Identify which cell holds the provided text, then report its (X, Y) central coordinate. 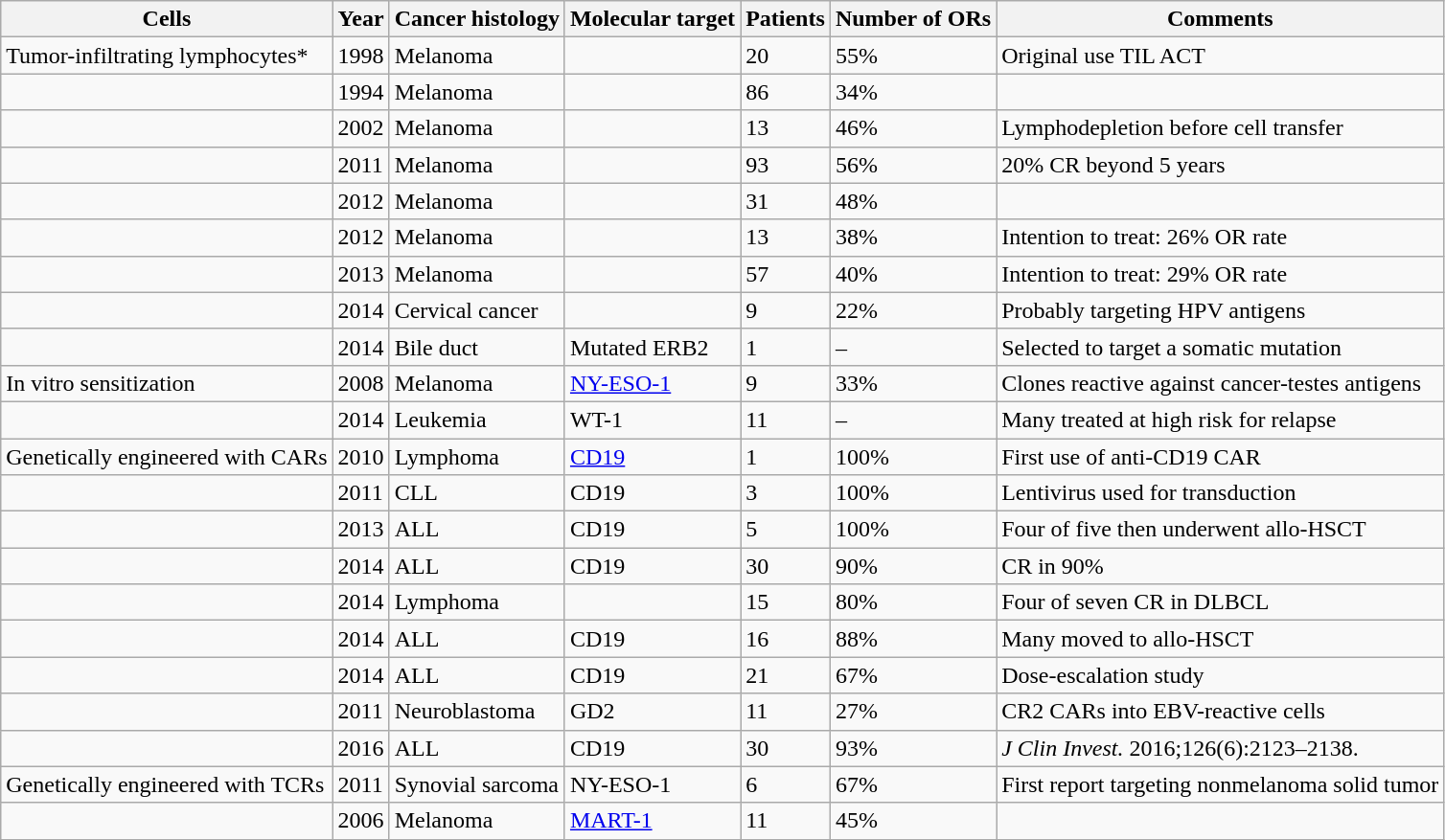
First use of anti-CD19 CAR (1221, 457)
1998 (360, 56)
Probably targeting HPV antigens (1221, 310)
Dose-escalation study (1221, 675)
90% (912, 566)
20% CR beyond 5 years (1221, 165)
5 (786, 530)
2008 (360, 383)
Selected to target a somatic mutation (1221, 347)
J Clin Invest. 2016;126(6):2123–2138. (1221, 748)
GD2 (652, 712)
Clones reactive against cancer-testes antigens (1221, 383)
22% (912, 310)
Many moved to allo-HSCT (1221, 639)
34% (912, 92)
2006 (360, 821)
Genetically engineered with TCRs (167, 784)
MART-1 (652, 821)
Tumor-infiltrating lymphocytes* (167, 56)
Leukemia (477, 420)
Synovial sarcoma (477, 784)
38% (912, 238)
Comments (1221, 19)
93% (912, 748)
15 (786, 602)
21 (786, 675)
Cancer histology (477, 19)
Year (360, 19)
CR in 90% (1221, 566)
Cells (167, 19)
Intention to treat: 26% OR rate (1221, 238)
6 (786, 784)
88% (912, 639)
Lentivirus used for transduction (1221, 493)
80% (912, 602)
40% (912, 274)
Many treated at high risk for relapse (1221, 420)
55% (912, 56)
Patients (786, 19)
48% (912, 201)
Lymphodepletion before cell transfer (1221, 128)
Bile duct (477, 347)
CR2 CARs into EBV-reactive cells (1221, 712)
2010 (360, 457)
Original use TIL ACT (1221, 56)
Molecular target (652, 19)
Number of ORs (912, 19)
57 (786, 274)
2002 (360, 128)
56% (912, 165)
16 (786, 639)
20 (786, 56)
In vitro sensitization (167, 383)
First report targeting nonmelanoma solid tumor (1221, 784)
2016 (360, 748)
33% (912, 383)
Genetically engineered with CARs (167, 457)
Intention to treat: 29% OR rate (1221, 274)
Four of five then underwent allo-HSCT (1221, 530)
Neuroblastoma (477, 712)
27% (912, 712)
Mutated ERB2 (652, 347)
3 (786, 493)
1994 (360, 92)
93 (786, 165)
46% (912, 128)
45% (912, 821)
86 (786, 92)
31 (786, 201)
WT-1 (652, 420)
Cervical cancer (477, 310)
Four of seven CR in DLBCL (1221, 602)
CLL (477, 493)
